Identify which cell holds the provided text, then report its (X, Y) central coordinate. 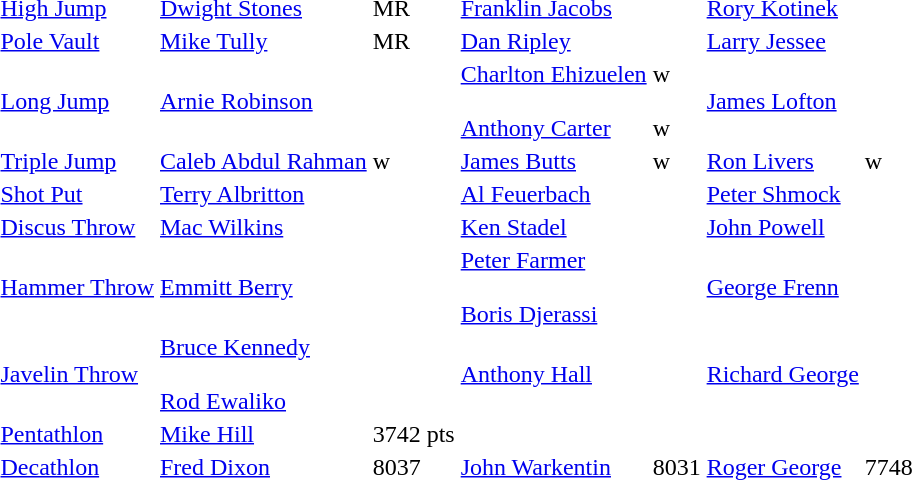
Dan Ripley (554, 41)
Al Feuerbach (554, 194)
Richard George (782, 374)
Charlton EhizuelenAnthony Carter (554, 101)
Anthony Hall (554, 374)
James Butts (554, 161)
Ken Stadel (554, 227)
Peter Shmock (782, 194)
Ron Livers (782, 161)
Mike Tully (264, 41)
Mac Wilkins (264, 227)
Caleb Abdul Rahman (264, 161)
3742 pts (414, 434)
Bruce KennedyRod Ewaliko (264, 374)
Terry Albritton (264, 194)
Mike Hill (264, 434)
Emmitt Berry (264, 287)
ww (676, 101)
Larry Jessee (782, 41)
George Frenn (782, 287)
Arnie Robinson (264, 101)
James Lofton (782, 101)
MR (414, 41)
Peter FarmerBoris Djerassi (554, 287)
John Powell (782, 227)
